Output the [x, y] coordinate of the center of the cell containing the given text.  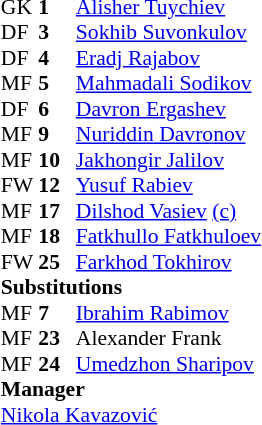
5 [57, 83]
3 [57, 33]
Dilshod Vasiev (c) [168, 211]
Nuriddin Davronov [168, 135]
10 [57, 160]
Mahmadali Sodikov [168, 83]
Farkhod Tokhirov [168, 262]
Jakhongir Jalilov [168, 160]
Ibrahim Rabimov [168, 313]
Manager [131, 389]
Substitutions [131, 287]
7 [57, 313]
6 [57, 109]
Sokhib Suvonkulov [168, 33]
Fatkhullo Fatkhuloev [168, 237]
Davron Ergashev [168, 109]
Yusuf Rabiev [168, 185]
23 [57, 339]
25 [57, 262]
12 [57, 185]
Eradj Rajabov [168, 58]
9 [57, 135]
17 [57, 211]
Alexander Frank [168, 339]
18 [57, 237]
24 [57, 364]
Umedzhon Sharipov [168, 364]
4 [57, 58]
